Provide the (x, y) coordinate of the cell's center where the given text is located.  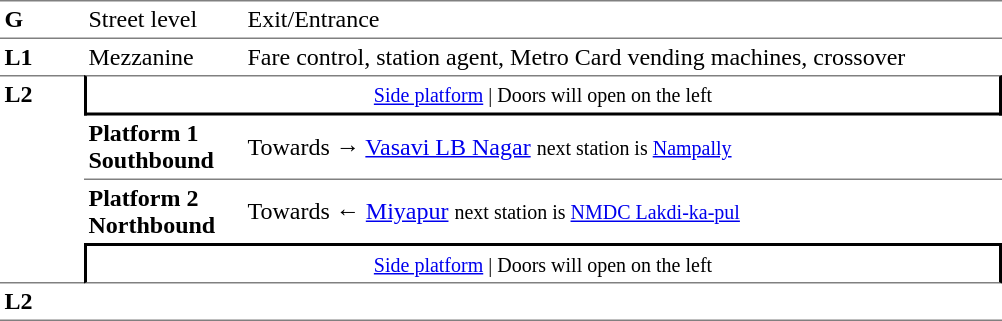
L2 (42, 179)
Street level (164, 20)
Platform 1Southbound (164, 148)
Towards → Vasavi LB Nagar next station is Nampally (622, 148)
Towards ← Miyapur next station is NMDC Lakdi-ka-pul (622, 212)
G (42, 20)
Fare control, station agent, Metro Card vending machines, crossover (622, 57)
L1 (42, 57)
Exit/Entrance (622, 20)
Platform 2Northbound (164, 212)
Mezzanine (164, 57)
